Extract the (x, y) coordinate from the center of the cell holding the provided text.  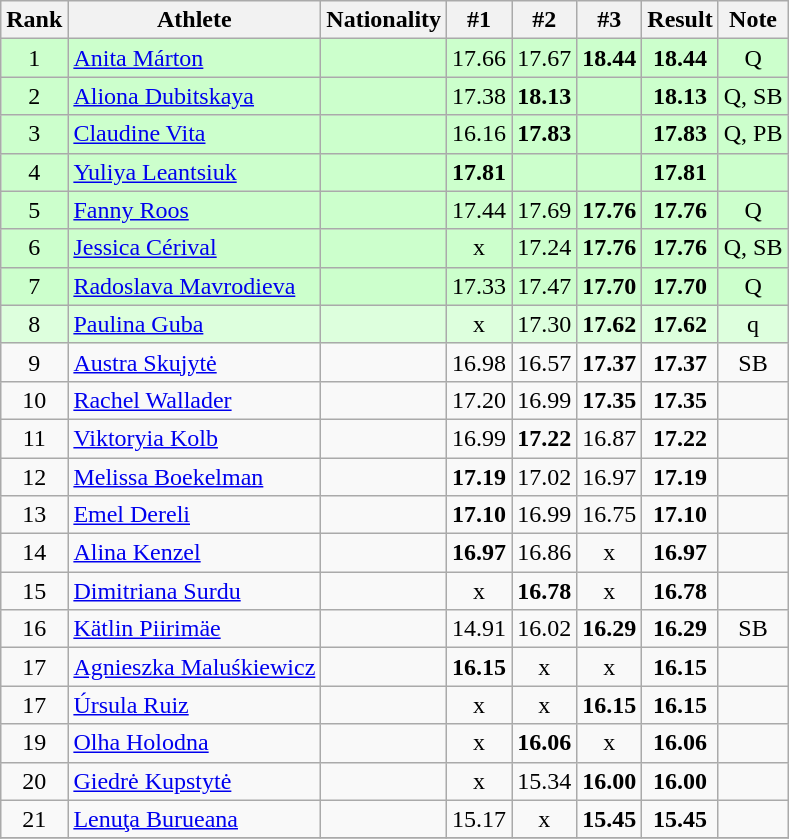
Dimitriana Surdu (194, 591)
Paulina Guba (194, 324)
16.98 (480, 362)
16.87 (610, 438)
16.57 (544, 362)
17.33 (480, 286)
Úrsula Ruiz (194, 705)
16.02 (544, 629)
Lenuţa Burueana (194, 819)
9 (34, 362)
#3 (610, 20)
8 (34, 324)
17.38 (480, 96)
Jessica Cérival (194, 248)
12 (34, 477)
Melissa Boekelman (194, 477)
Aliona Dubitskaya (194, 96)
17.69 (544, 210)
15.34 (544, 781)
14.91 (480, 629)
17.24 (544, 248)
17.30 (544, 324)
17.44 (480, 210)
11 (34, 438)
17.47 (544, 286)
Fanny Roos (194, 210)
Viktoryia Kolb (194, 438)
Athlete (194, 20)
16 (34, 629)
Rachel Wallader (194, 400)
2 (34, 96)
17.20 (480, 400)
q (753, 324)
Emel Dereli (194, 515)
Result (680, 20)
15 (34, 591)
Claudine Vita (194, 134)
14 (34, 553)
3 (34, 134)
16.86 (544, 553)
Q, PB (753, 134)
Yuliya Leantsiuk (194, 172)
Rank (34, 20)
20 (34, 781)
17.67 (544, 58)
Agnieszka Maluśkiewicz (194, 667)
#1 (480, 20)
1 (34, 58)
Austra Skujytė (194, 362)
16.16 (480, 134)
5 (34, 210)
6 (34, 248)
7 (34, 286)
Alina Kenzel (194, 553)
Giedrė Kupstytė (194, 781)
10 (34, 400)
13 (34, 515)
17.66 (480, 58)
16.75 (610, 515)
15.17 (480, 819)
#2 (544, 20)
21 (34, 819)
Radoslava Mavrodieva (194, 286)
Anita Márton (194, 58)
Olha Holodna (194, 743)
Kätlin Piirimäe (194, 629)
4 (34, 172)
19 (34, 743)
Note (753, 20)
Nationality (384, 20)
17.02 (544, 477)
